Find where the given text appears and provide that cell's center as [X, Y] coordinate. 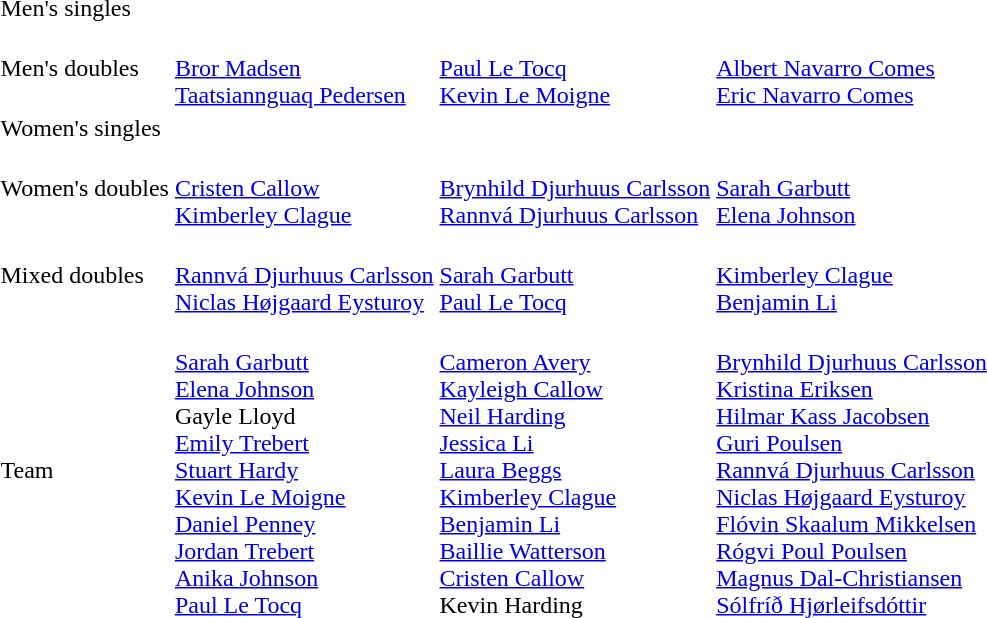
Paul Le TocqKevin Le Moigne [575, 68]
Brynhild Djurhuus CarlssonRannvá Djurhuus Carlsson [575, 188]
Cristen CallowKimberley Clague [304, 188]
Rannvá Djurhuus CarlssonNiclas Højgaard Eysturoy [304, 275]
Bror MadsenTaatsiannguaq Pedersen [304, 68]
Sarah GarbuttPaul Le Tocq [575, 275]
